From the cell containing the given text, extract its center point as (X, Y) coordinate. 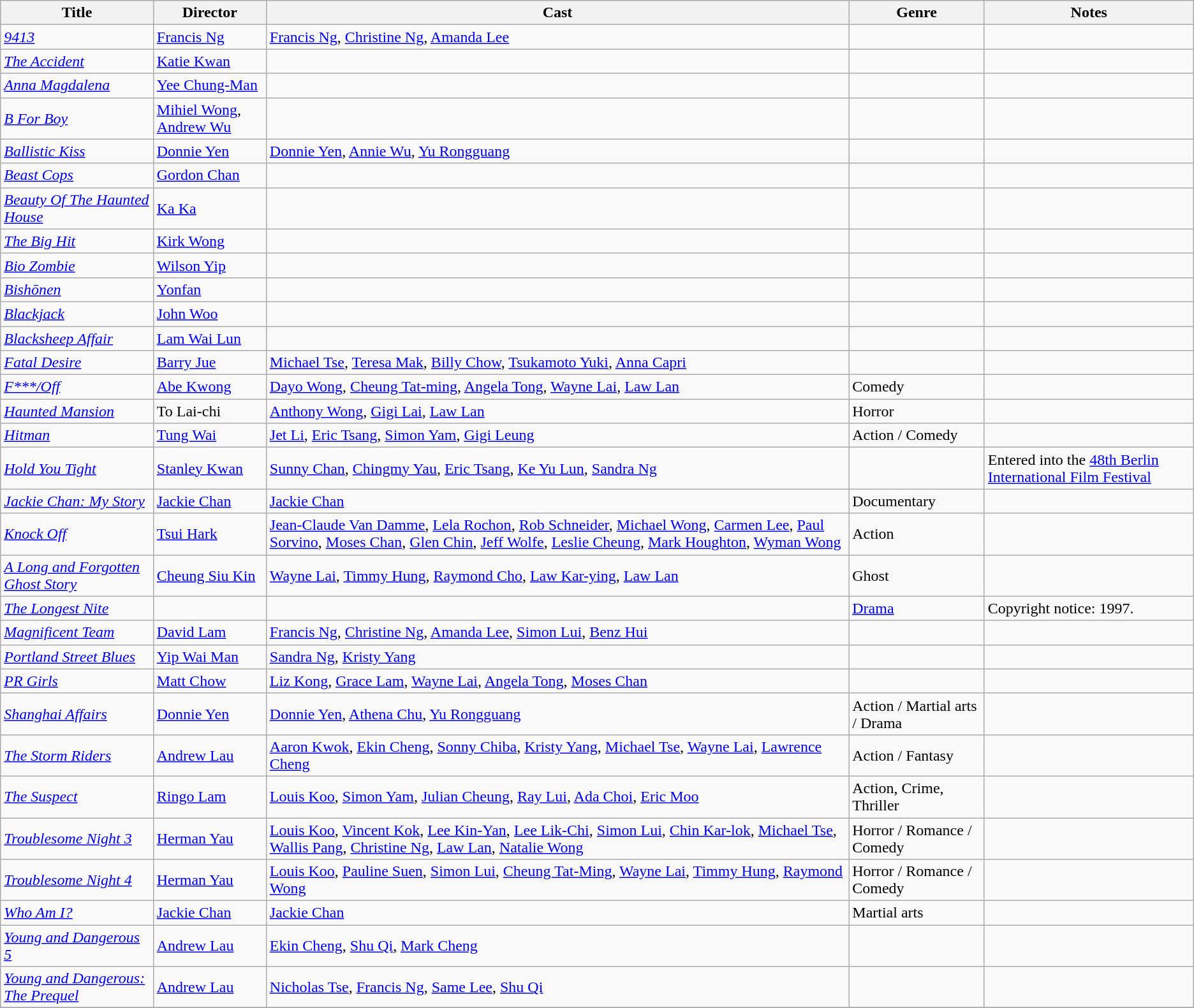
Troublesome Night 3 (77, 838)
Haunted Mansion (77, 411)
Dayo Wong, Cheung Tat-ming, Angela Tong, Wayne Lai, Law Lan (557, 387)
The Suspect (77, 797)
Comedy (917, 387)
Knock Off (77, 534)
Cast (557, 13)
Portland Street Blues (77, 657)
Nicholas Tse, Francis Ng, Same Lee, Shu Qi (557, 987)
Yonfan (209, 289)
Gordon Chan (209, 175)
Bishōnen (77, 289)
Beauty Of The Haunted House (77, 208)
Wilson Yip (209, 265)
Cheung Siu Kin (209, 575)
The Storm Riders (77, 755)
Beast Cops (77, 175)
Martial arts (917, 913)
Sandra Ng, Kristy Yang (557, 657)
Louis Koo, Pauline Suen, Simon Lui, Cheung Tat-Ming, Wayne Lai, Timmy Hung, Raymond Wong (557, 880)
Yip Wai Man (209, 657)
Blacksheep Affair (77, 339)
Copyright notice: 1997. (1089, 608)
David Lam (209, 632)
Aaron Kwok, Ekin Cheng, Sonny Chiba, Kristy Yang, Michael Tse, Wayne Lai, Lawrence Cheng (557, 755)
Action (917, 534)
Barry Jue (209, 363)
Anthony Wong, Gigi Lai, Law Lan (557, 411)
Lam Wai Lun (209, 339)
A Long and Forgotten Ghost Story (77, 575)
Fatal Desire (77, 363)
Action, Crime, Thriller (917, 797)
Tsui Hark (209, 534)
Stanley Kwan (209, 468)
Ka Ka (209, 208)
To Lai-chi (209, 411)
Young and Dangerous 5 (77, 946)
Who Am I? (77, 913)
Action / Martial arts / Drama (917, 714)
Shanghai Affairs (77, 714)
Horror (917, 411)
Director (209, 13)
Drama (917, 608)
B For Boy (77, 119)
Ballistic Kiss (77, 151)
Katie Kwan (209, 61)
Donnie Yen, Athena Chu, Yu Rongguang (557, 714)
Sunny Chan, Chingmy Yau, Eric Tsang, Ke Yu Lun, Sandra Ng (557, 468)
Francis Ng, Christine Ng, Amanda Lee, Simon Lui, Benz Hui (557, 632)
Donnie Yen, Annie Wu, Yu Rongguang (557, 151)
Michael Tse, Teresa Mak, Billy Chow, Tsukamoto Yuki, Anna Capri (557, 363)
Ekin Cheng, Shu Qi, Mark Cheng (557, 946)
Blackjack (77, 314)
Entered into the 48th Berlin International Film Festival (1089, 468)
Notes (1089, 13)
Action / Comedy (917, 435)
Troublesome Night 4 (77, 880)
Action / Fantasy (917, 755)
Anna Magdalena (77, 85)
Kirk Wong (209, 241)
Ringo Lam (209, 797)
Yee Chung-Man (209, 85)
Bio Zombie (77, 265)
F***/Off (77, 387)
The Accident (77, 61)
Jackie Chan: My Story (77, 501)
Hold You Tight (77, 468)
Hitman (77, 435)
Abe Kwong (209, 387)
Louis Koo, Vincent Kok, Lee Kin-Yan, Lee Lik-Chi, Simon Lui, Chin Kar-lok, Michael Tse, Wallis Pang, Christine Ng, Law Lan, Natalie Wong (557, 838)
Young and Dangerous: The Prequel (77, 987)
The Big Hit (77, 241)
Francis Ng, Christine Ng, Amanda Lee (557, 37)
Tung Wai (209, 435)
Wayne Lai, Timmy Hung, Raymond Cho, Law Kar-ying, Law Lan (557, 575)
Genre (917, 13)
Mihiel Wong, Andrew Wu (209, 119)
Ghost (917, 575)
PR Girls (77, 681)
Title (77, 13)
Liz Kong, Grace Lam, Wayne Lai, Angela Tong, Moses Chan (557, 681)
The Longest Nite (77, 608)
Magnificent Team (77, 632)
Matt Chow (209, 681)
Jet Li, Eric Tsang, Simon Yam, Gigi Leung (557, 435)
Documentary (917, 501)
Louis Koo, Simon Yam, Julian Cheung, Ray Lui, Ada Choi, Eric Moo (557, 797)
John Woo (209, 314)
9413 (77, 37)
Francis Ng (209, 37)
